From the cell containing the given text, extract its center point as [x, y] coordinate. 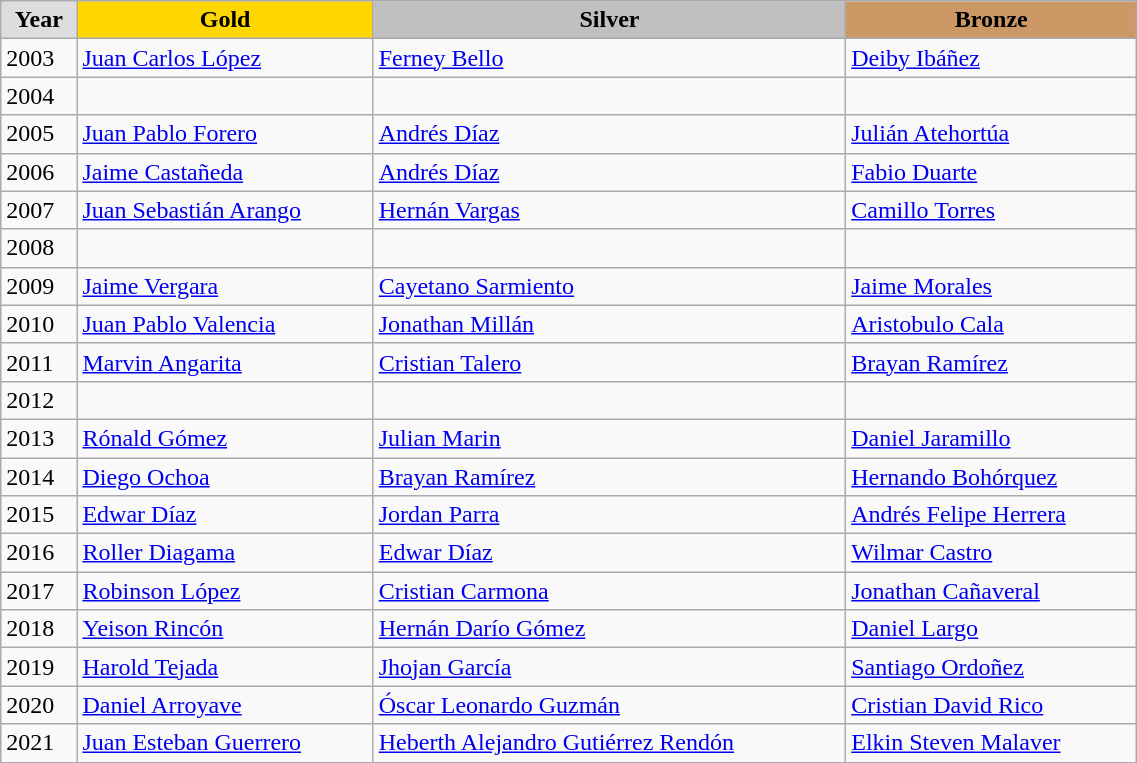
Jaime Morales [992, 286]
2018 [39, 629]
Silver [609, 20]
2020 [39, 705]
Cristian Carmona [609, 591]
Roller Diagama [225, 553]
Ferney Bello [609, 58]
2011 [39, 362]
2014 [39, 477]
2015 [39, 515]
2021 [39, 743]
Jaime Castañeda [225, 172]
Julián Atehortúa [992, 134]
Hernán Darío Gómez [609, 629]
2009 [39, 286]
Juan Sebastián Arango [225, 210]
Jonathan Cañaveral [992, 591]
Jhojan García [609, 667]
2019 [39, 667]
2012 [39, 400]
Óscar Leonardo Guzmán [609, 705]
2013 [39, 438]
Andrés Felipe Herrera [992, 515]
2003 [39, 58]
Heberth Alejandro Gutiérrez Rendón [609, 743]
Hernando Bohórquez [992, 477]
Julian Marin [609, 438]
Hernán Vargas [609, 210]
Daniel Arroyave [225, 705]
2008 [39, 248]
Juan Pablo Forero [225, 134]
Jonathan Millán [609, 324]
Daniel Largo [992, 629]
Robinson López [225, 591]
Yeison Rincón [225, 629]
2010 [39, 324]
Marvin Angarita [225, 362]
Gold [225, 20]
Harold Tejada [225, 667]
Juan Pablo Valencia [225, 324]
Wilmar Castro [992, 553]
2004 [39, 96]
Rónald Gómez [225, 438]
2017 [39, 591]
Cristian Talero [609, 362]
Jaime Vergara [225, 286]
Jordan Parra [609, 515]
Fabio Duarte [992, 172]
2016 [39, 553]
Juan Carlos López [225, 58]
Year [39, 20]
2007 [39, 210]
Cristian David Rico [992, 705]
2005 [39, 134]
2006 [39, 172]
Camillo Torres [992, 210]
Daniel Jaramillo [992, 438]
Bronze [992, 20]
Deiby Ibáñez [992, 58]
Elkin Steven Malaver [992, 743]
Diego Ochoa [225, 477]
Aristobulo Cala [992, 324]
Juan Esteban Guerrero [225, 743]
Cayetano Sarmiento [609, 286]
Santiago Ordoñez [992, 667]
